Capture the cell that displays the provided text and extract its [x, y] central coordinate. 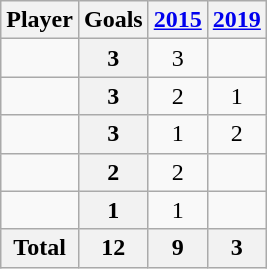
Goals [113, 20]
9 [178, 248]
12 [113, 248]
Player [40, 20]
2015 [178, 20]
2019 [236, 20]
Total [40, 248]
